Detect which cell encompasses the target text, then output its (x, y) center coordinate. 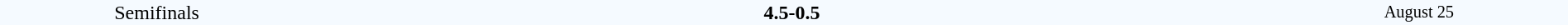
Semifinals (157, 12)
4.5-0.5 (791, 12)
August 25 (1419, 12)
